Return the [X, Y] coordinate for the center point of the cell that contains the specified text.  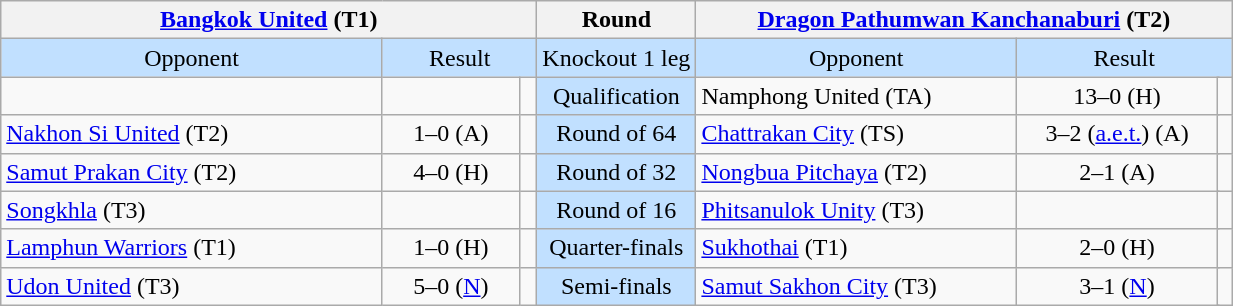
Nongbua Pitchaya (T2) [856, 172]
Sukhothai (T1) [856, 248]
Lamphun Warriors (T1) [192, 248]
Samut Prakan City (T2) [192, 172]
Round of 64 [616, 134]
4–0 (H) [450, 172]
3–1 (N) [1118, 286]
2–0 (H) [1118, 248]
Round of 16 [616, 210]
2–1 (A) [1118, 172]
Knockout 1 leg [616, 58]
Dragon Pathumwan Kanchanaburi (T2) [964, 20]
Udon United (T3) [192, 286]
1–0 (A) [450, 134]
Round [616, 20]
Chattrakan City (TS) [856, 134]
Songkhla (T3) [192, 210]
3–2 (a.e.t.) (A) [1118, 134]
Bangkok United (T1) [269, 20]
1–0 (H) [450, 248]
5–0 (N) [450, 286]
Namphong United (TA) [856, 96]
Phitsanulok Unity (T3) [856, 210]
Semi-finals [616, 286]
Round of 32 [616, 172]
Samut Sakhon City (T3) [856, 286]
Qualification [616, 96]
Quarter-finals [616, 248]
13–0 (H) [1118, 96]
Nakhon Si United (T2) [192, 134]
